Scan for the cell matching the given text and deliver its [x, y] coordinate at center. 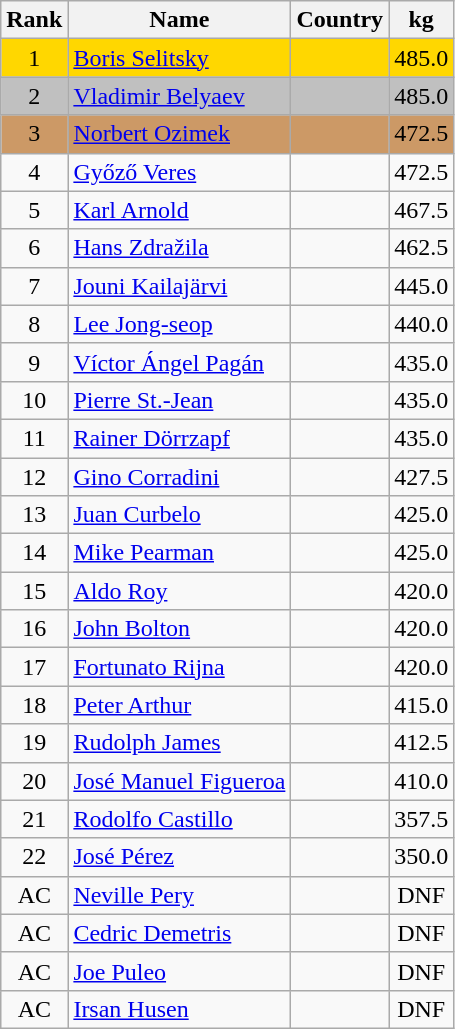
Gino Corradini [180, 477]
19 [34, 743]
3 [34, 134]
10 [34, 400]
Rank [34, 20]
Rudolph James [180, 743]
357.5 [422, 819]
Peter Arthur [180, 705]
Vladimir Belyaev [180, 96]
11 [34, 438]
Joe Puleo [180, 971]
Hans Zdražila [180, 248]
Cedric Demetris [180, 933]
Lee Jong-seop [180, 324]
462.5 [422, 248]
1 [34, 58]
Norbert Ozimek [180, 134]
John Bolton [180, 629]
Jouni Kailajärvi [180, 286]
445.0 [422, 286]
4 [34, 172]
22 [34, 857]
6 [34, 248]
José Pérez [180, 857]
Pierre St.-Jean [180, 400]
José Manuel Figueroa [180, 781]
350.0 [422, 857]
20 [34, 781]
18 [34, 705]
Neville Pery [180, 895]
kg [422, 20]
410.0 [422, 781]
467.5 [422, 210]
Name [180, 20]
Győző Veres [180, 172]
Fortunato Rijna [180, 667]
Boris Selitsky [180, 58]
9 [34, 362]
440.0 [422, 324]
8 [34, 324]
412.5 [422, 743]
16 [34, 629]
15 [34, 591]
Aldo Roy [180, 591]
5 [34, 210]
415.0 [422, 705]
Víctor Ángel Pagán [180, 362]
Rodolfo Castillo [180, 819]
14 [34, 553]
Juan Curbelo [180, 515]
Rainer Dörrzapf [180, 438]
13 [34, 515]
Mike Pearman [180, 553]
17 [34, 667]
Irsan Husen [180, 1009]
427.5 [422, 477]
12 [34, 477]
Country [340, 20]
Karl Arnold [180, 210]
7 [34, 286]
21 [34, 819]
2 [34, 96]
